Return (X, Y) of the center of cell containing provided text 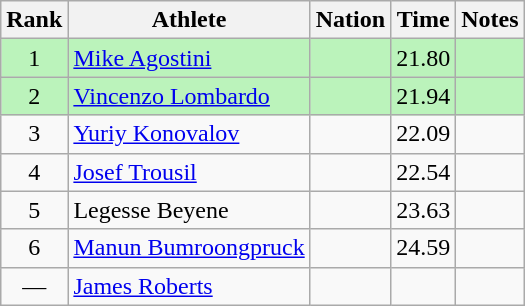
Yuriy Konovalov (189, 134)
22.54 (424, 172)
Athlete (189, 20)
Time (424, 20)
22.09 (424, 134)
5 (34, 210)
Josef Trousil (189, 172)
Legesse Beyene (189, 210)
1 (34, 58)
Mike Agostini (189, 58)
4 (34, 172)
6 (34, 248)
— (34, 286)
Vincenzo Lombardo (189, 96)
Manun Bumroongpruck (189, 248)
21.80 (424, 58)
Notes (490, 20)
24.59 (424, 248)
23.63 (424, 210)
Nation (350, 20)
2 (34, 96)
21.94 (424, 96)
James Roberts (189, 286)
3 (34, 134)
Rank (34, 20)
